Find where the given text appears and provide that cell's center as [X, Y] coordinate. 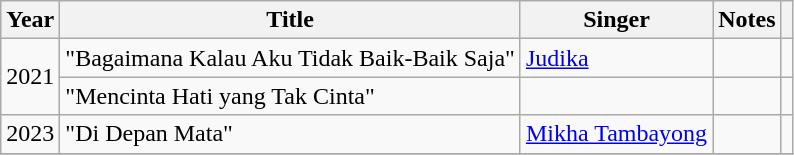
Title [290, 20]
Notes [747, 20]
Judika [616, 58]
"Bagaimana Kalau Aku Tidak Baik-Baik Saja" [290, 58]
"Mencinta Hati yang Tak Cinta" [290, 96]
2023 [30, 134]
Singer [616, 20]
"Di Depan Mata" [290, 134]
Mikha Tambayong [616, 134]
2021 [30, 77]
Year [30, 20]
